Output the (X, Y) coordinate of the center of the cell containing the given text.  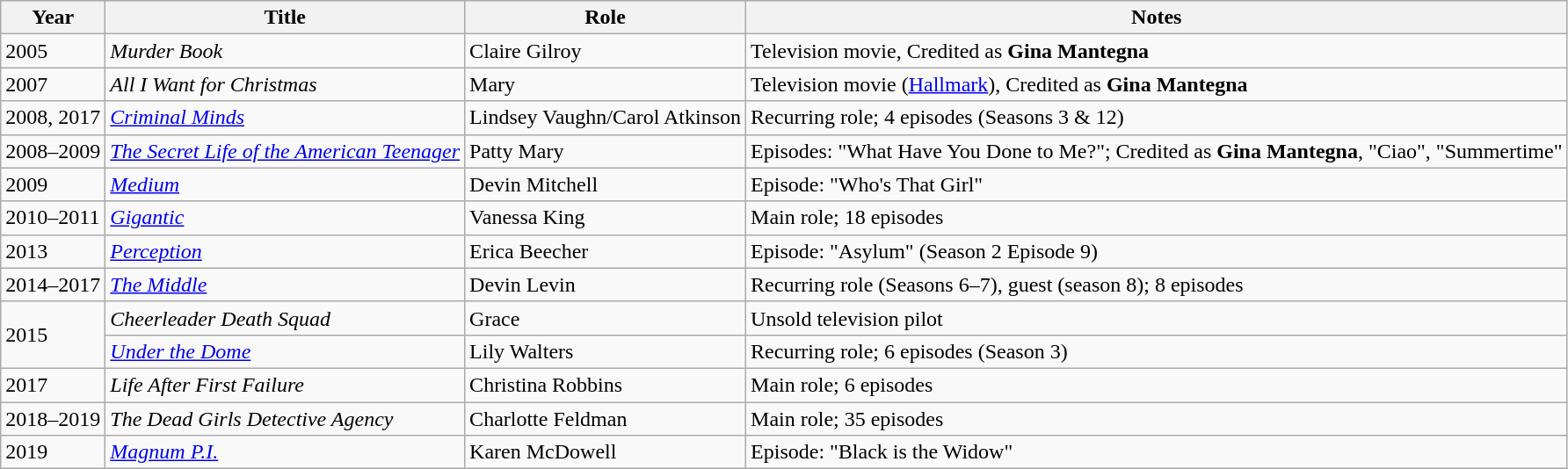
Murder Book (285, 51)
Karen McDowell (606, 452)
2007 (53, 84)
Lily Walters (606, 351)
2008–2009 (53, 151)
Claire Gilroy (606, 51)
Patty Mary (606, 151)
Role (606, 18)
Main role; 6 episodes (1157, 385)
Television movie (Hallmark), Credited as Gina Mantegna (1157, 84)
2005 (53, 51)
Cheerleader Death Squad (285, 318)
The Middle (285, 285)
Christina Robbins (606, 385)
Notes (1157, 18)
2013 (53, 251)
Episode: "Who's That Girl" (1157, 184)
All I Want for Christmas (285, 84)
2015 (53, 335)
Charlotte Feldman (606, 419)
Episodes: "What Have You Done to Me?"; Credited as Gina Mantegna, "Ciao", "Summertime" (1157, 151)
Vanessa King (606, 218)
Main role; 18 episodes (1157, 218)
Television movie, Credited as Gina Mantegna (1157, 51)
Unsold television pilot (1157, 318)
2019 (53, 452)
2009 (53, 184)
The Secret Life of the American Teenager (285, 151)
2014–2017 (53, 285)
Perception (285, 251)
Episode: "Black is the Widow" (1157, 452)
2018–2019 (53, 419)
Title (285, 18)
Recurring role; 6 episodes (Season 3) (1157, 351)
Mary (606, 84)
The Dead Girls Detective Agency (285, 419)
2017 (53, 385)
Year (53, 18)
Under the Dome (285, 351)
Lindsey Vaughn/Carol Atkinson (606, 118)
Recurring role (Seasons 6–7), guest (season 8); 8 episodes (1157, 285)
Life After First Failure (285, 385)
Devin Mitchell (606, 184)
Erica Beecher (606, 251)
2010–2011 (53, 218)
Magnum P.I. (285, 452)
Recurring role; 4 episodes (Seasons 3 & 12) (1157, 118)
Criminal Minds (285, 118)
Gigantic (285, 218)
Grace (606, 318)
Medium (285, 184)
Episode: "Asylum" (Season 2 Episode 9) (1157, 251)
Main role; 35 episodes (1157, 419)
Devin Levin (606, 285)
2008, 2017 (53, 118)
